For the text-containing cell, return its midpoint in (x, y) coordinate format. 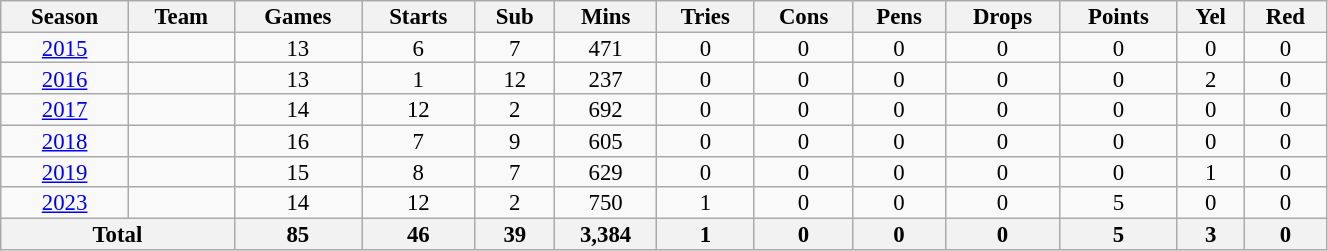
2016 (65, 78)
Season (65, 16)
692 (606, 110)
Games (298, 16)
16 (298, 140)
85 (298, 234)
Drops (1002, 16)
Red (1285, 16)
46 (418, 234)
3,384 (606, 234)
8 (418, 172)
Starts (418, 16)
Total (118, 234)
Sub (515, 16)
Points (1118, 16)
237 (606, 78)
Team (181, 16)
Yel (1210, 16)
Mins (606, 16)
15 (298, 172)
2018 (65, 140)
2017 (65, 110)
629 (606, 172)
9 (515, 140)
3 (1210, 234)
39 (515, 234)
Cons (804, 16)
Pens (899, 16)
2023 (65, 204)
750 (606, 204)
2019 (65, 172)
605 (606, 140)
Tries (705, 16)
2015 (65, 48)
6 (418, 48)
471 (606, 48)
